Return (x, y) of the center of cell containing provided text 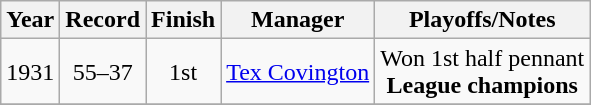
Won 1st half pennantLeague champions (482, 72)
Year (30, 20)
Finish (184, 20)
1st (184, 72)
1931 (30, 72)
Playoffs/Notes (482, 20)
Record (103, 20)
55–37 (103, 72)
Tex Covington (298, 72)
Manager (298, 20)
